Capture the cell that displays the provided text and extract its [X, Y] central coordinate. 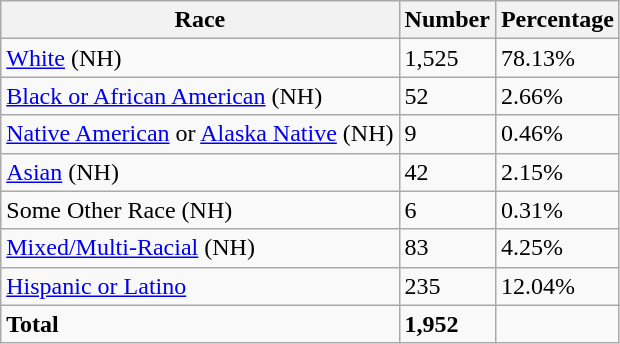
Race [200, 20]
9 [447, 134]
0.46% [557, 134]
Asian (NH) [200, 172]
2.66% [557, 96]
Mixed/Multi-Racial (NH) [200, 248]
235 [447, 286]
4.25% [557, 248]
2.15% [557, 172]
52 [447, 96]
1,952 [447, 324]
78.13% [557, 58]
1,525 [447, 58]
Percentage [557, 20]
Total [200, 324]
Native American or Alaska Native (NH) [200, 134]
Number [447, 20]
83 [447, 248]
12.04% [557, 286]
0.31% [557, 210]
6 [447, 210]
Hispanic or Latino [200, 286]
42 [447, 172]
Some Other Race (NH) [200, 210]
White (NH) [200, 58]
Black or African American (NH) [200, 96]
